Scan for the cell matching the given text and deliver its [X, Y] coordinate at center. 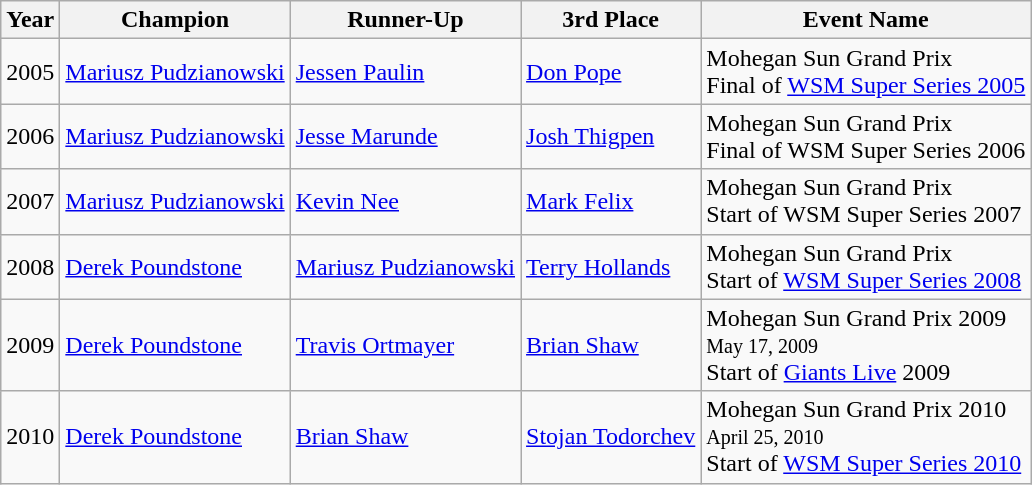
2008 [30, 266]
Mohegan Sun Grand Prix 2009May 17, 2009Start of Giants Live 2009 [866, 345]
Mark Felix [611, 202]
Champion [175, 20]
Terry Hollands [611, 266]
Don Pope [611, 72]
Mohegan Sun Grand PrixFinal of WSM Super Series 2006 [866, 136]
Year [30, 20]
Mohegan Sun Grand Prix 2010April 25, 2010Start of WSM Super Series 2010 [866, 437]
Mohegan Sun Grand PrixStart of WSM Super Series 2008 [866, 266]
2007 [30, 202]
Josh Thigpen [611, 136]
Travis Ortmayer [405, 345]
2010 [30, 437]
3rd Place [611, 20]
Runner-Up [405, 20]
Mohegan Sun Grand PrixStart of WSM Super Series 2007 [866, 202]
2009 [30, 345]
Jessen Paulin [405, 72]
Kevin Nee [405, 202]
2005 [30, 72]
Stojan Todorchev [611, 437]
Mohegan Sun Grand PrixFinal of WSM Super Series 2005 [866, 72]
2006 [30, 136]
Event Name [866, 20]
Jesse Marunde [405, 136]
